For the text-containing cell, return its midpoint in (x, y) coordinate format. 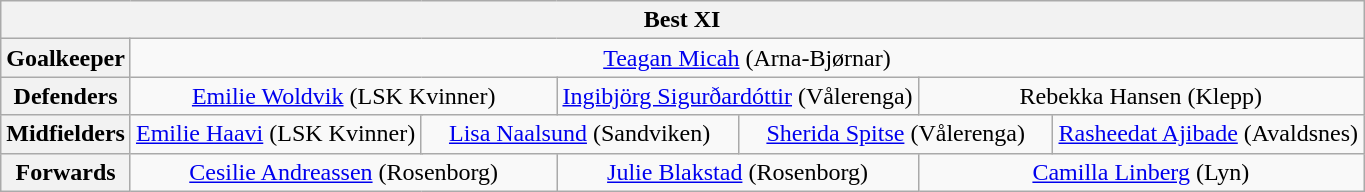
Defenders (66, 96)
Midfielders (66, 134)
Julie Blakstad (Rosenborg) (738, 172)
Forwards (66, 172)
Camilla Linberg (Lyn) (1140, 172)
Cesilie Andreassen (Rosenborg) (343, 172)
Ingibjörg Sigurðardóttir (Vålerenga) (738, 96)
Emilie Woldvik (LSK Kvinner) (343, 96)
Rasheedat Ajibade (Avaldsnes) (1208, 134)
Sherida Spitse (Vålerenga) (896, 134)
Rebekka Hansen (Klepp) (1140, 96)
Best XI (682, 20)
Teagan Micah (Arna-Bjørnar) (746, 58)
Goalkeeper (66, 58)
Lisa Naalsund (Sandviken) (580, 134)
Emilie Haavi (LSK Kvinner) (275, 134)
